Output the (X, Y) coordinate of the center of the cell containing the given text.  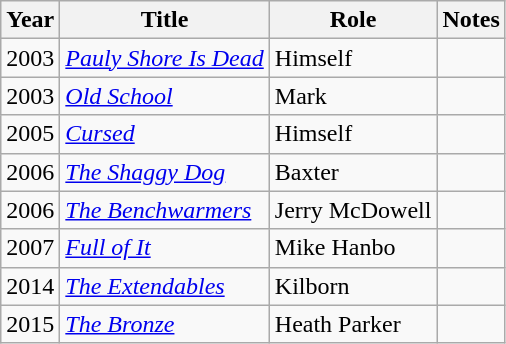
Year (30, 20)
Title (164, 20)
2015 (30, 324)
Mike Hanbo (353, 248)
2014 (30, 286)
Old School (164, 96)
Full of It (164, 248)
2005 (30, 134)
Mark (353, 96)
Role (353, 20)
Notes (471, 20)
Cursed (164, 134)
Jerry McDowell (353, 210)
The Bronze (164, 324)
The Extendables (164, 286)
Baxter (353, 172)
Kilborn (353, 286)
The Benchwarmers (164, 210)
2007 (30, 248)
Heath Parker (353, 324)
The Shaggy Dog (164, 172)
Pauly Shore Is Dead (164, 58)
